For the text-containing cell, return its midpoint in [X, Y] coordinate format. 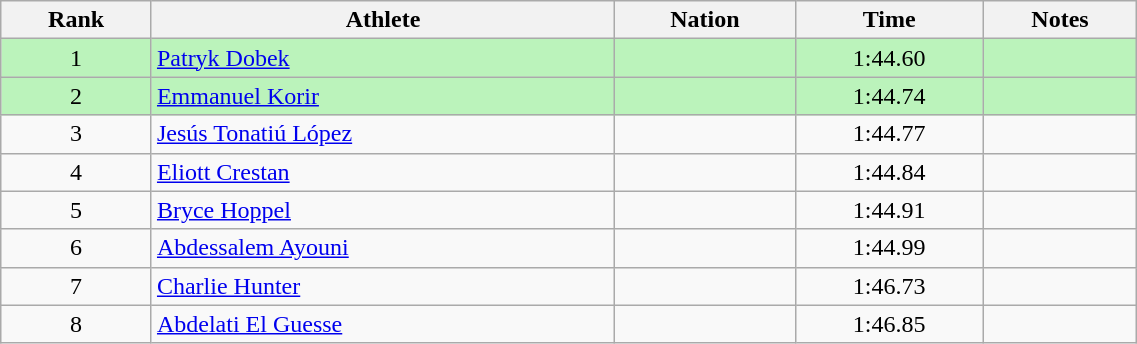
Bryce Hoppel [382, 210]
1:44.99 [889, 248]
Athlete [382, 20]
Notes [1060, 20]
6 [76, 248]
1:44.74 [889, 96]
5 [76, 210]
1:46.85 [889, 324]
Eliott Crestan [382, 172]
1:44.84 [889, 172]
Time [889, 20]
Abdelati El Guesse [382, 324]
Emmanuel Korir [382, 96]
2 [76, 96]
1:44.60 [889, 58]
8 [76, 324]
4 [76, 172]
1:44.91 [889, 210]
Charlie Hunter [382, 286]
7 [76, 286]
3 [76, 134]
Patryk Dobek [382, 58]
1:44.77 [889, 134]
1 [76, 58]
Rank [76, 20]
Abdessalem Ayouni [382, 248]
1:46.73 [889, 286]
Nation [706, 20]
Jesús Tonatiú López [382, 134]
